Provide the [x, y] coordinate of the cell's center where the given text is located.  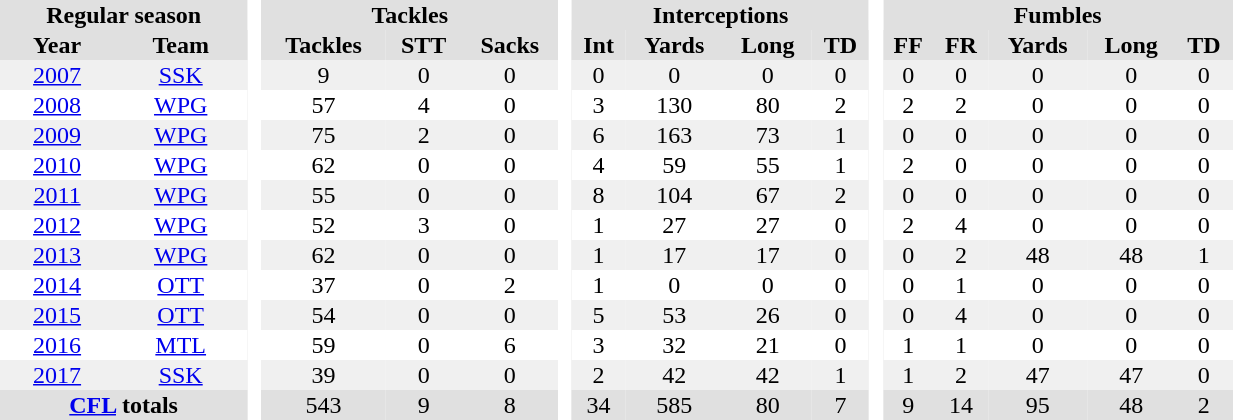
FF [908, 45]
2009 [57, 135]
2007 [57, 75]
2011 [57, 195]
2015 [57, 315]
32 [674, 345]
585 [674, 405]
53 [674, 315]
2013 [57, 255]
39 [323, 375]
Interceptions [720, 15]
STT [424, 45]
75 [323, 135]
67 [768, 195]
Regular season [124, 15]
14 [962, 405]
Fumbles [1058, 15]
2016 [57, 345]
2010 [57, 165]
95 [1038, 405]
57 [323, 105]
2012 [57, 225]
543 [323, 405]
104 [674, 195]
7 [840, 405]
Sacks [510, 45]
26 [768, 315]
FR [962, 45]
MTL [180, 345]
34 [598, 405]
54 [323, 315]
Year [57, 45]
2014 [57, 285]
5 [598, 315]
73 [768, 135]
Int [598, 45]
130 [674, 105]
163 [674, 135]
2017 [57, 375]
Team [180, 45]
2008 [57, 105]
37 [323, 285]
CFL totals [124, 405]
21 [768, 345]
52 [323, 225]
